Extract the [X, Y] coordinate from the center of the cell holding the provided text.  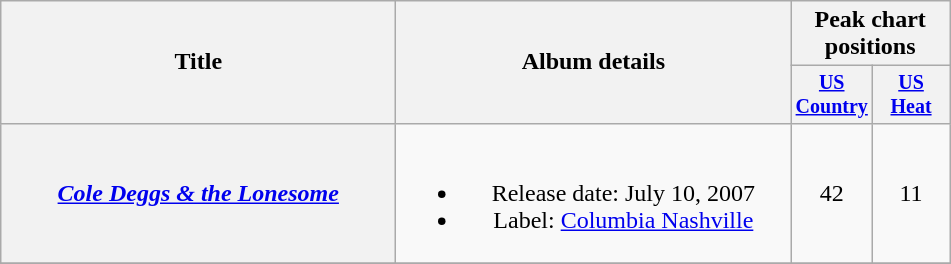
Release date: July 10, 2007Label: Columbia Nashville [594, 193]
42 [832, 193]
11 [912, 193]
Album details [594, 62]
US Country [832, 94]
US Heat [912, 94]
Peak chartpositions [870, 34]
Title [198, 62]
Cole Deggs & the Lonesome [198, 193]
